Provide the [x, y] coordinate of the cell's center where the given text is located.  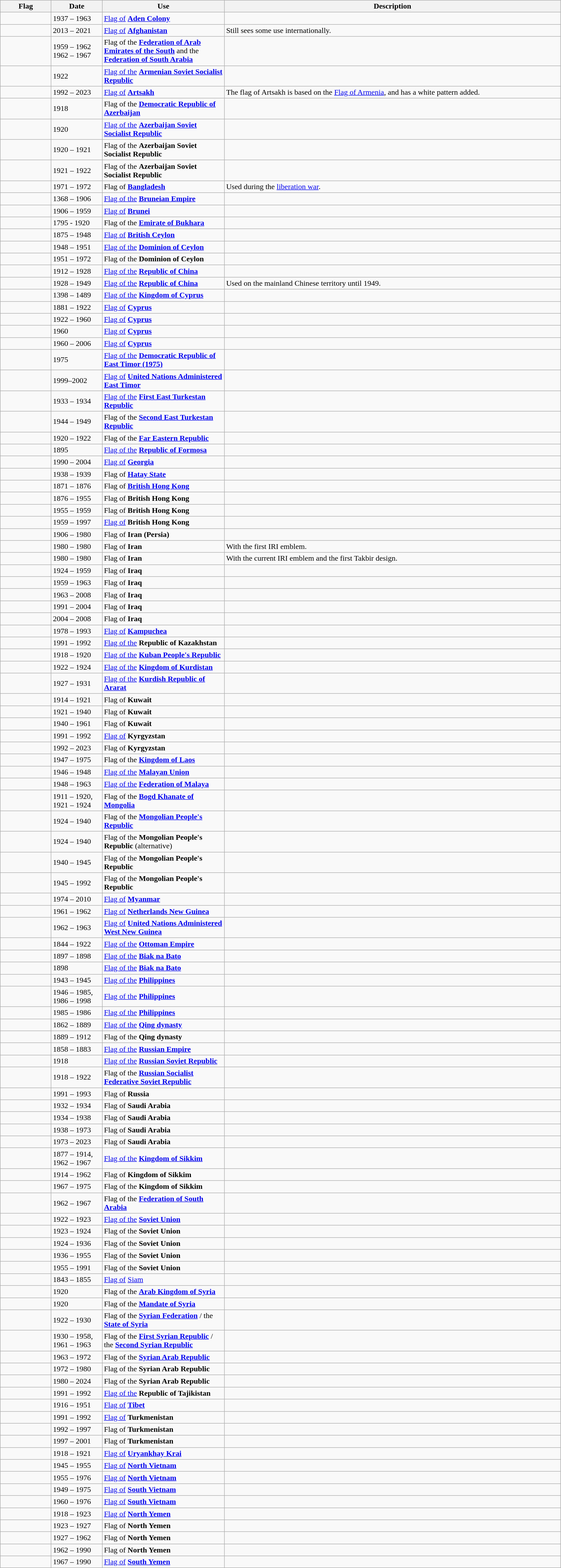
1951 – 1972 [77, 259]
1946 – 1948 [77, 772]
1914 – 1962 [77, 1175]
Flag of the First Syrian Republic / the Second Syrian Republic [163, 1341]
Flag of the Far Eastern Republic [163, 438]
Flag of Iran (Persia) [163, 534]
1955 – 1991 [77, 1267]
Flag of British Ceylon [163, 235]
1943 – 1945 [77, 980]
1934 – 1938 [77, 1118]
1916 – 1951 [77, 1405]
Flag of Tibet [163, 1405]
1897 – 1898 [77, 956]
1906 – 1980 [77, 534]
2013 – 2021 [77, 30]
1959 – 1963 [77, 583]
Use [163, 6]
Flag of the Arab Kingdom of Syria [163, 1291]
Flag of the Mongolian People's Republic (alternative) [163, 841]
1920 – 1922 [77, 438]
1992 – 1997 [77, 1429]
Flag of the Russian Soviet Republic [163, 1061]
1971 – 1972 [77, 187]
1844 – 1922 [77, 944]
1974 – 2010 [77, 899]
1895 [77, 450]
Flag of the First East Turkestan Republic [163, 401]
1949 – 1975 [77, 1489]
Flag of the Mandate of Syria [163, 1303]
1932 – 1934 [77, 1106]
1955 – 1976 [77, 1477]
Flag of the Syrian Federation / the State of Syria [163, 1320]
1961 – 1962 [77, 911]
1858 – 1883 [77, 1049]
1980 – 2024 [77, 1381]
1944 – 1949 [77, 421]
1963 – 2008 [77, 595]
1959 – 1962 1962 – 1967 [77, 51]
1945 – 1955 [77, 1465]
Used on the mainland Chinese territory until 1949. [393, 283]
Flag of Netherlands New Guinea [163, 911]
1999–2002 [77, 380]
Flag of the Kingdom of Laos [163, 760]
Flag of the Democratic Republic of East Timor (1975) [163, 360]
Flag of Georgia [163, 462]
Flag [26, 6]
1918 – 1923 [77, 1514]
Flag of the Kingdom of Kurdistan [163, 667]
1898 [77, 968]
1955 – 1959 [77, 510]
1948 – 1963 [77, 784]
1972 – 1980 [77, 1369]
1922 – 1924 [77, 667]
1911 – 1920, 1921 – 1924 [77, 800]
1862 – 1889 [77, 1025]
1962 – 1967 [77, 1203]
1843 – 1855 [77, 1279]
1877 – 1914, 1962 – 1967 [77, 1158]
1938 – 1973 [77, 1130]
1967 – 1990 [77, 1562]
1962 – 1963 [77, 927]
Flag of the Russian Socialist Federative Soviet Republic [163, 1077]
Flag of Russia [163, 1094]
1947 – 1975 [77, 760]
1967 – 1975 [77, 1187]
Flag of Aden Colony [163, 18]
1876 – 1955 [77, 498]
Flag of Kingdom of Sikkim [163, 1175]
Flag of the Bruneian Empire [163, 199]
Flag of Afghanistan [163, 30]
1921 – 1940 [77, 712]
1918 – 1921 [77, 1453]
1918 – 1920 [77, 655]
1889 – 1912 [77, 1037]
1922 – 1930 [77, 1320]
1990 – 2004 [77, 462]
Still sees some use internationally. [393, 30]
Date [77, 6]
1881 – 1922 [77, 307]
1940 – 1961 [77, 724]
1978 – 1993 [77, 631]
Flag of United Nations Administered West New Guinea [163, 927]
1875 – 1948 [77, 235]
Flag of the Emirate of Bukhara [163, 223]
1936 – 1955 [77, 1255]
1946 – 1985, 1986 – 1998 [77, 997]
1368 – 1906 [77, 199]
Flag of the Democratic Republic of Azerbaijan [163, 108]
1923 – 1924 [77, 1231]
Description [393, 6]
1924 – 1936 [77, 1243]
1960 – 2006 [77, 343]
1997 – 2001 [77, 1441]
1937 – 1963 [77, 18]
Flag of the Republic of Kazakhstan [163, 643]
The flag of Artsakh is based on the Flag of Armenia, and has a white pattern added. [393, 92]
Flag of Brunei [163, 211]
1945 – 1992 [77, 883]
Flag of Siam [163, 1279]
1930 – 1958, 1961 – 1963 [77, 1341]
1927 – 1962 [77, 1538]
Flag of Artsakh [163, 92]
1933 – 1934 [77, 401]
1940 – 1945 [77, 862]
1923 – 1927 [77, 1526]
1398 – 1489 [77, 295]
1795 - 1920 [77, 223]
Flag of Myanmar [163, 899]
1991 – 1993 [77, 1094]
1927 – 1931 [77, 684]
Flag of the Kingdom of Cyprus [163, 295]
With the first IRI emblem. [393, 546]
Flag of the Federation of Arab Emirates of the South and the Federation of South Arabia [163, 51]
1973 – 2023 [77, 1142]
1991 – 2004 [77, 607]
1922 [77, 76]
1948 – 1951 [77, 247]
1920 – 1921 [77, 150]
Flag of the Ottoman Empire [163, 944]
1924 – 1959 [77, 570]
1912 – 1928 [77, 271]
Flag of the Armenian Soviet Socialist Republic [163, 76]
Flag of the Republic of Tajikistan [163, 1393]
Flag of the Malayan Union [163, 772]
1962 – 1990 [77, 1550]
1922 – 1960 [77, 319]
Flag of Hatay State [163, 474]
Flag of the Second East Turkestan Republic [163, 421]
1985 – 1986 [77, 1013]
Flag of the Russian Empire [163, 1049]
Flag of Uryankhay Krai [163, 1453]
Flag of South Yemen [163, 1562]
1960 [77, 331]
Flag of the Kuban People's Republic [163, 655]
Flag of the Federation of Malaya [163, 784]
1914 – 1921 [77, 700]
Flag of Bangladesh [163, 187]
1938 – 1939 [77, 474]
Flag of United Nations Administered East Timor [163, 380]
2004 – 2008 [77, 619]
1963 – 1972 [77, 1357]
Used during the liberation war. [393, 187]
1871 – 1876 [77, 486]
With the current IRI emblem and the first Takbir design. [393, 558]
1928 – 1949 [77, 283]
Flag of the Kurdish Republic of Ararat [163, 684]
Flag of the Federation of South Arabia [163, 1203]
1922 – 1923 [77, 1219]
1959 – 1997 [77, 522]
1906 – 1959 [77, 211]
1921 – 1922 [77, 170]
1918 – 1922 [77, 1077]
Flag of Kampuchea [163, 631]
Flag of the Bogd Khanate of Mongolia [163, 800]
Flag of the Republic of Formosa [163, 450]
1975 [77, 360]
1960 – 1976 [77, 1501]
